Search for the cell housing the specified text and yield its (X, Y) center coordinate. 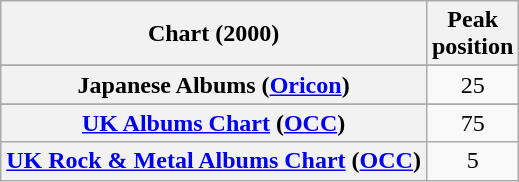
75 (472, 123)
Peakposition (472, 34)
Chart (2000) (214, 34)
UK Rock & Metal Albums Chart (OCC) (214, 161)
5 (472, 161)
Japanese Albums (Oricon) (214, 85)
25 (472, 85)
UK Albums Chart (OCC) (214, 123)
